Identify which cell holds the provided text, then report its (X, Y) central coordinate. 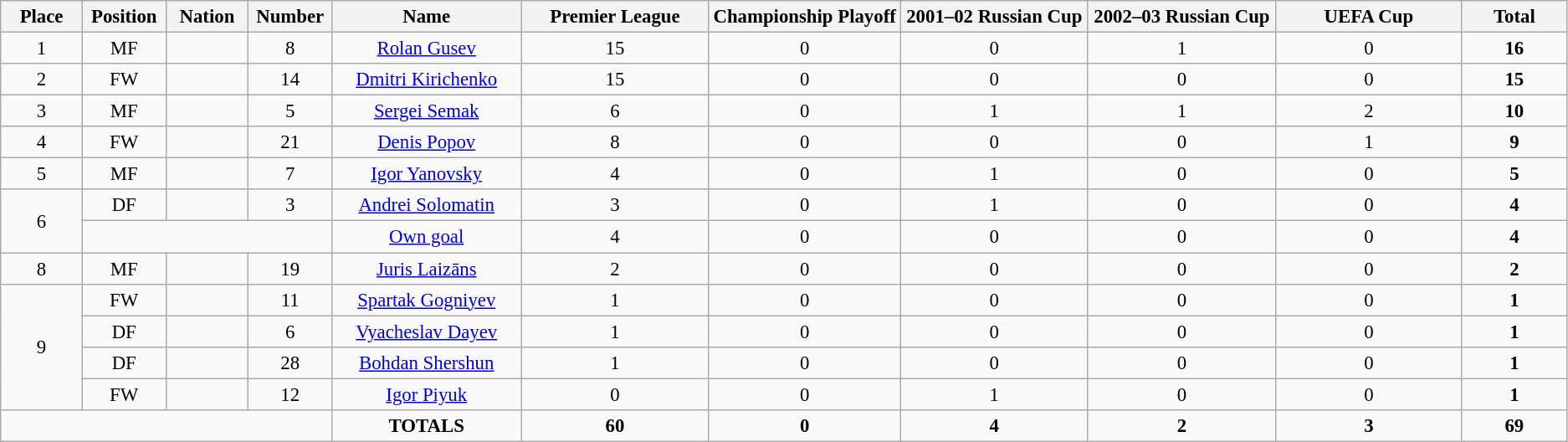
Juris Laizāns (427, 269)
Igor Piyuk (427, 394)
69 (1514, 426)
12 (290, 394)
Position (124, 17)
19 (290, 269)
Own goal (427, 237)
7 (290, 174)
Total (1514, 17)
21 (290, 142)
Nation (208, 17)
28 (290, 362)
Championship Playoff (805, 17)
Bohdan Shershun (427, 362)
2001–02 Russian Cup (994, 17)
UEFA Cup (1369, 17)
Sergei Semak (427, 111)
Andrei Solomatin (427, 205)
2002–03 Russian Cup (1181, 17)
Igor Yanovsky (427, 174)
Rolan Gusev (427, 49)
TOTALS (427, 426)
Denis Popov (427, 142)
11 (290, 300)
14 (290, 80)
Dmitri Kirichenko (427, 80)
10 (1514, 111)
Premier League (615, 17)
Place (42, 17)
60 (615, 426)
16 (1514, 49)
Number (290, 17)
Spartak Gogniyev (427, 300)
Name (427, 17)
Vyacheslav Dayev (427, 331)
